Scan for the cell matching the given text and deliver its [X, Y] coordinate at center. 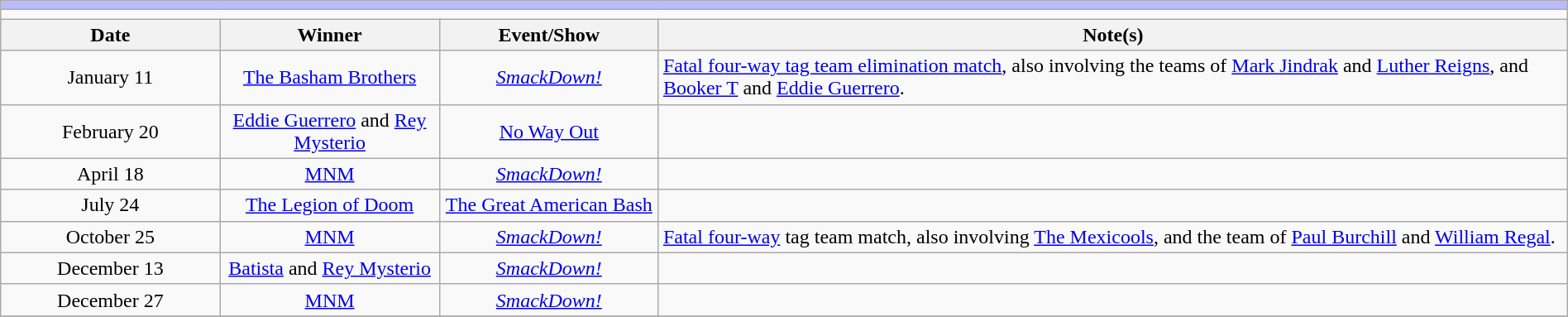
Eddie Guerrero and Rey Mysterio [329, 131]
The Legion of Doom [329, 205]
Event/Show [549, 35]
Note(s) [1113, 35]
February 20 [111, 131]
Winner [329, 35]
December 13 [111, 268]
Date [111, 35]
Fatal four-way tag team match, also involving The Mexicools, and the team of Paul Burchill and William Regal. [1113, 237]
The Basham Brothers [329, 78]
July 24 [111, 205]
No Way Out [549, 131]
Fatal four-way tag team elimination match, also involving the teams of Mark Jindrak and Luther Reigns, and Booker T and Eddie Guerrero. [1113, 78]
October 25 [111, 237]
January 11 [111, 78]
December 27 [111, 300]
The Great American Bash [549, 205]
April 18 [111, 174]
Batista and Rey Mysterio [329, 268]
